Search for the cell housing the specified text and yield its [X, Y] center coordinate. 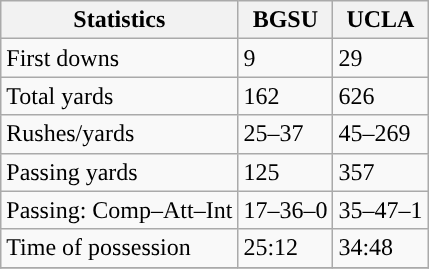
Passing: Comp–Att–Int [120, 210]
125 [286, 172]
UCLA [380, 20]
BGSU [286, 20]
357 [380, 172]
Rushes/yards [120, 134]
25–37 [286, 134]
Time of possession [120, 248]
626 [380, 96]
Total yards [120, 96]
162 [286, 96]
Passing yards [120, 172]
45–269 [380, 134]
25:12 [286, 248]
34:48 [380, 248]
9 [286, 58]
35–47–1 [380, 210]
First downs [120, 58]
29 [380, 58]
Statistics [120, 20]
17–36–0 [286, 210]
